Return [X, Y] of the center of cell containing provided text 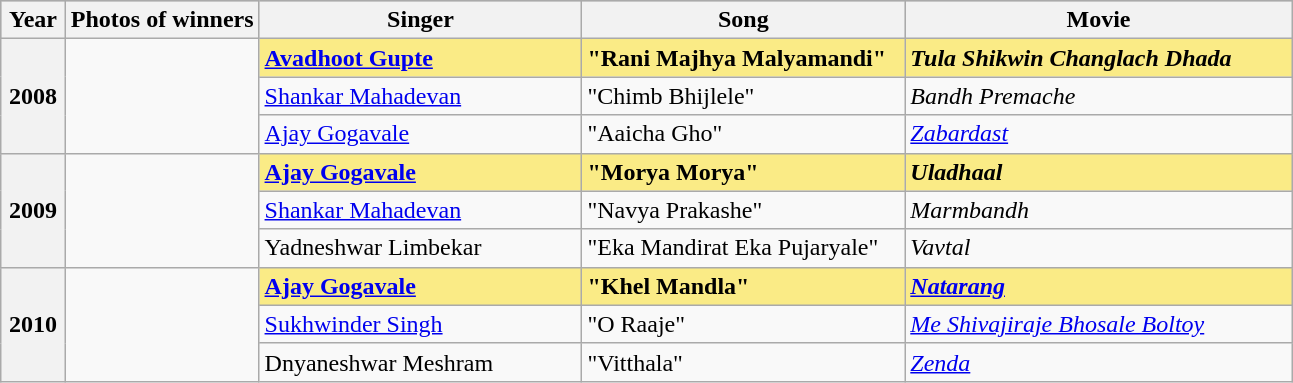
Tula Shikwin Changlach Dhada [1099, 58]
Bandh Premache [1099, 96]
"Eka Mandirat Eka Pujaryale" [744, 248]
Natarang [1099, 286]
Movie [1099, 20]
Yadneshwar Limbekar [420, 248]
Marmbandh [1099, 210]
Avadhoot Gupte [420, 58]
Song [744, 20]
Uladhaal [1099, 172]
2008 [34, 96]
Sukhwinder Singh [420, 324]
"Khel Mandla" [744, 286]
"Chimb Bhijlele" [744, 96]
Singer [420, 20]
"O Raaje" [744, 324]
2010 [34, 324]
"Morya Morya" [744, 172]
Zenda [1099, 362]
Zabardast [1099, 134]
"Aaicha Gho" [744, 134]
"Navya Prakashe" [744, 210]
Me Shivajiraje Bhosale Boltoy [1099, 324]
2009 [34, 210]
Year [34, 20]
"Rani Majhya Malyamandi" [744, 58]
Vavtal [1099, 248]
Photos of winners [162, 20]
Dnyaneshwar Meshram [420, 362]
"Vitthala" [744, 362]
